Extract the [x, y] coordinate from the center of the cell holding the provided text.  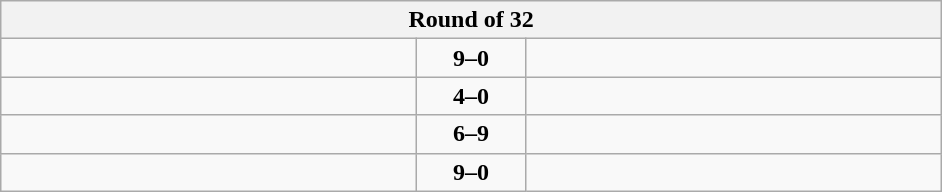
6–9 [472, 134]
4–0 [472, 96]
Round of 32 [472, 20]
